Identify which cell holds the provided text, then report its (x, y) central coordinate. 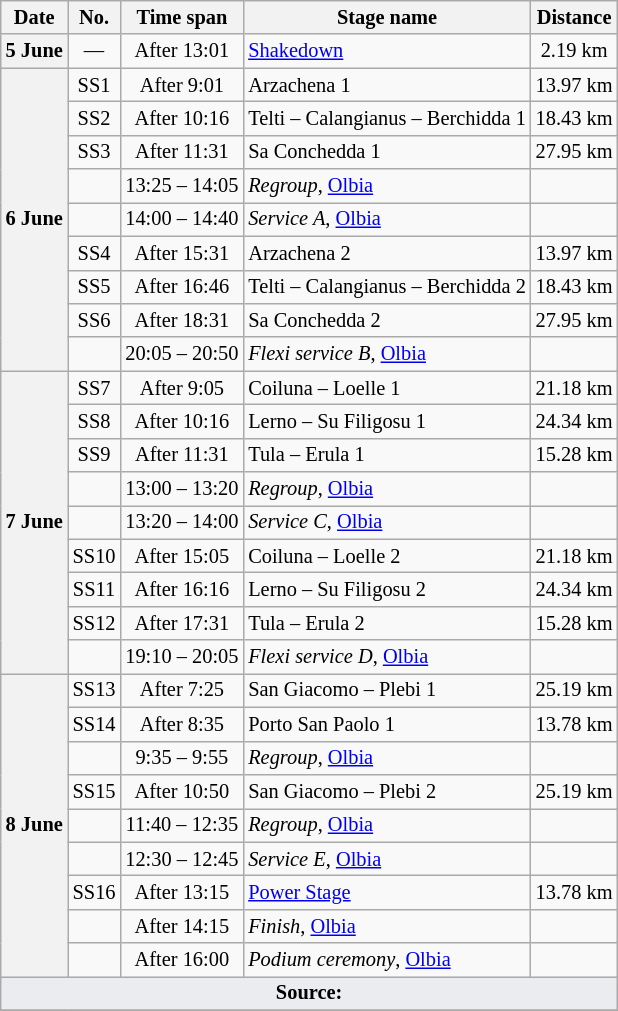
Podium ceremony, Olbia (386, 960)
After 7:25 (182, 690)
11:40 – 12:35 (182, 825)
After 9:05 (182, 388)
Coiluna – Loelle 1 (386, 388)
Date (34, 17)
SS13 (94, 690)
Service E, Olbia (386, 859)
After 10:50 (182, 791)
Distance (574, 17)
5 June (34, 51)
After 17:31 (182, 623)
After 16:16 (182, 589)
Telti – Calangianus – Berchidda 2 (386, 287)
Finish, Olbia (386, 926)
SS5 (94, 287)
8 June (34, 824)
SS1 (94, 85)
13:25 – 14:05 (182, 186)
SS6 (94, 320)
Time span (182, 17)
Arzachena 1 (386, 85)
Source: (310, 993)
San Giacomo – Plebi 1 (386, 690)
No. (94, 17)
13:20 – 14:00 (182, 522)
SS8 (94, 421)
13:00 – 13:20 (182, 489)
SS10 (94, 556)
Flexi service B, Olbia (386, 354)
After 14:15 (182, 926)
Sa Conchedda 2 (386, 320)
SS2 (94, 118)
Shakedown (386, 51)
After 13:15 (182, 892)
San Giacomo – Plebi 2 (386, 791)
— (94, 51)
SS16 (94, 892)
After 9:01 (182, 85)
After 8:35 (182, 724)
SS3 (94, 152)
Sa Conchedda 1 (386, 152)
Service A, Olbia (386, 219)
19:10 – 20:05 (182, 657)
After 16:00 (182, 960)
Lerno – Su Filigosu 2 (386, 589)
After 15:05 (182, 556)
Telti – Calangianus – Berchidda 1 (386, 118)
SS14 (94, 724)
Tula – Erula 2 (386, 623)
Stage name (386, 17)
SS4 (94, 253)
SS15 (94, 791)
2.19 km (574, 51)
After 18:31 (182, 320)
Service C, Olbia (386, 522)
12:30 – 12:45 (182, 859)
SS11 (94, 589)
Power Stage (386, 892)
9:35 – 9:55 (182, 758)
After 13:01 (182, 51)
After 16:46 (182, 287)
Porto San Paolo 1 (386, 724)
After 15:31 (182, 253)
14:00 – 14:40 (182, 219)
SS12 (94, 623)
SS7 (94, 388)
Flexi service D, Olbia (386, 657)
7 June (34, 522)
Tula – Erula 1 (386, 455)
SS9 (94, 455)
Arzachena 2 (386, 253)
6 June (34, 220)
20:05 – 20:50 (182, 354)
Lerno – Su Filigosu 1 (386, 421)
Coiluna – Loelle 2 (386, 556)
